Pinpoint the cell where the given text exists, returning its (X, Y) midpoint coordinate. 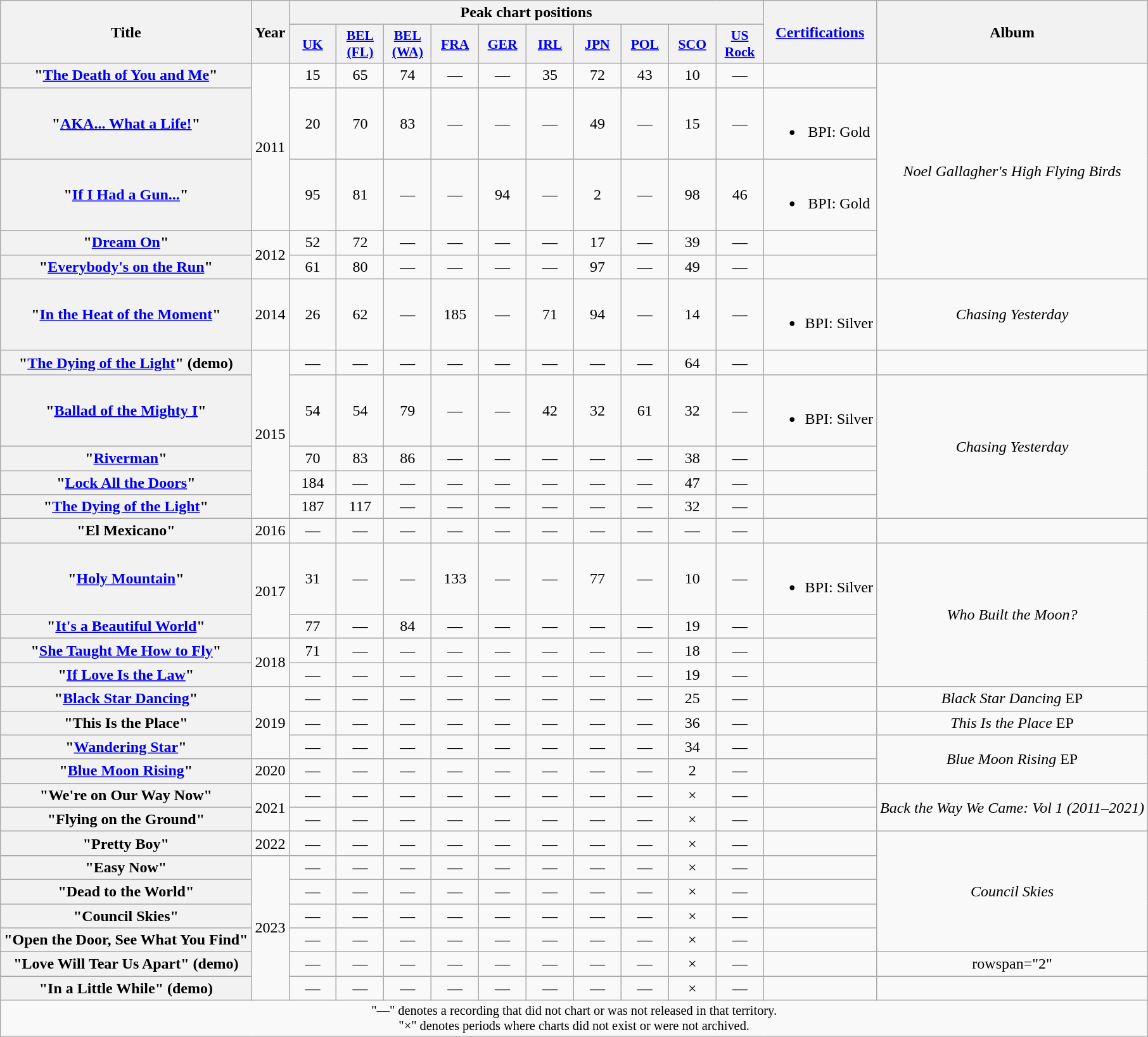
JPN (597, 44)
80 (360, 267)
"Easy Now" (126, 867)
Year (270, 32)
79 (408, 410)
"It's a Beautiful World" (126, 627)
Peak chart positions (526, 13)
SCO (692, 44)
2019 (270, 723)
26 (313, 314)
2021 (270, 807)
"Dream On" (126, 243)
"El Mexicano" (126, 531)
"Lock All the Doors" (126, 482)
Black Star Dancing EP (1012, 699)
USRock (740, 44)
2012 (270, 255)
2023 (270, 927)
"In the Heat of the Moment" (126, 314)
184 (313, 482)
"If Love Is the Law" (126, 675)
64 (692, 362)
"If I Had a Gun..." (126, 195)
"Wandering Star" (126, 747)
FRA (455, 44)
2016 (270, 531)
185 (455, 314)
14 (692, 314)
UK (313, 44)
84 (408, 627)
38 (692, 458)
BEL(FL) (360, 44)
Certifications (820, 32)
2011 (270, 147)
42 (550, 410)
46 (740, 195)
47 (692, 482)
"Riverman" (126, 458)
62 (360, 314)
Back the Way We Came: Vol 1 (2011–2021) (1012, 807)
"She Taught Me How to Fly" (126, 651)
"Pretty Boy" (126, 843)
rowspan="2" (1012, 964)
"Ballad of the Mighty I" (126, 410)
133 (455, 579)
65 (360, 75)
74 (408, 75)
"Everybody's on the Run" (126, 267)
"Love Will Tear Us Apart" (demo) (126, 964)
2022 (270, 843)
98 (692, 195)
"This Is the Place" (126, 723)
Who Built the Moon? (1012, 614)
36 (692, 723)
Title (126, 32)
34 (692, 747)
This Is the Place EP (1012, 723)
25 (692, 699)
20 (313, 123)
52 (313, 243)
"Black Star Dancing" (126, 699)
"We're on Our Way Now" (126, 795)
"Blue Moon Rising" (126, 771)
GER (503, 44)
39 (692, 243)
2014 (270, 314)
2017 (270, 590)
43 (645, 75)
35 (550, 75)
IRL (550, 44)
"Dead to the World" (126, 891)
"The Death of You and Me" (126, 75)
"—" denotes a recording that did not chart or was not released in that territory."×" denotes periods where charts did not exist or were not archived. (574, 1019)
2018 (270, 663)
"In a Little While" (demo) (126, 988)
2015 (270, 435)
97 (597, 267)
"AKA... What a Life!" (126, 123)
81 (360, 195)
2020 (270, 771)
"Council Skies" (126, 915)
117 (360, 507)
Blue Moon Rising EP (1012, 759)
17 (597, 243)
"Holy Mountain" (126, 579)
"Open the Door, See What You Find" (126, 940)
POL (645, 44)
86 (408, 458)
187 (313, 507)
BEL(WA) (408, 44)
"The Dying of the Light" (126, 507)
"The Dying of the Light" (demo) (126, 362)
18 (692, 651)
31 (313, 579)
Council Skies (1012, 891)
95 (313, 195)
Album (1012, 32)
"Flying on the Ground" (126, 819)
Noel Gallagher's High Flying Birds (1012, 171)
